Output the (X, Y) coordinate of the center of the cell containing the given text.  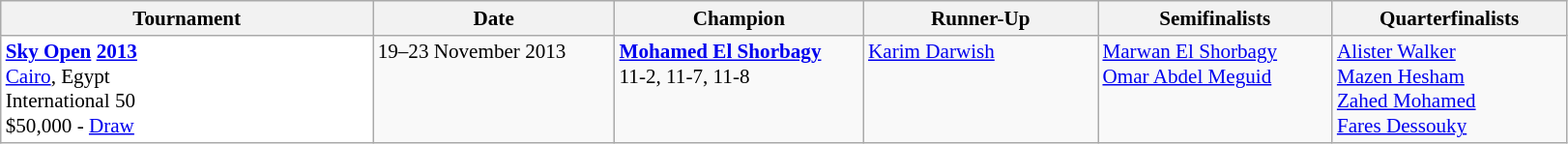
Mohamed El Shorbagy11-2, 11-7, 11-8 (739, 89)
19–23 November 2013 (494, 89)
Quarterfinalists (1449, 17)
Sky Open 2013 Cairo, EgyptInternational 50$50,000 - Draw (188, 89)
Karim Darwish (980, 89)
Semifinalists (1215, 17)
Alister Walker Mazen Hesham Zahed Mohamed Fares Dessouky (1449, 89)
Tournament (188, 17)
Marwan El Shorbagy Omar Abdel Meguid (1215, 89)
Date (494, 17)
Runner-Up (980, 17)
Champion (739, 17)
